Detect which cell encompasses the target text, then output its [X, Y] center coordinate. 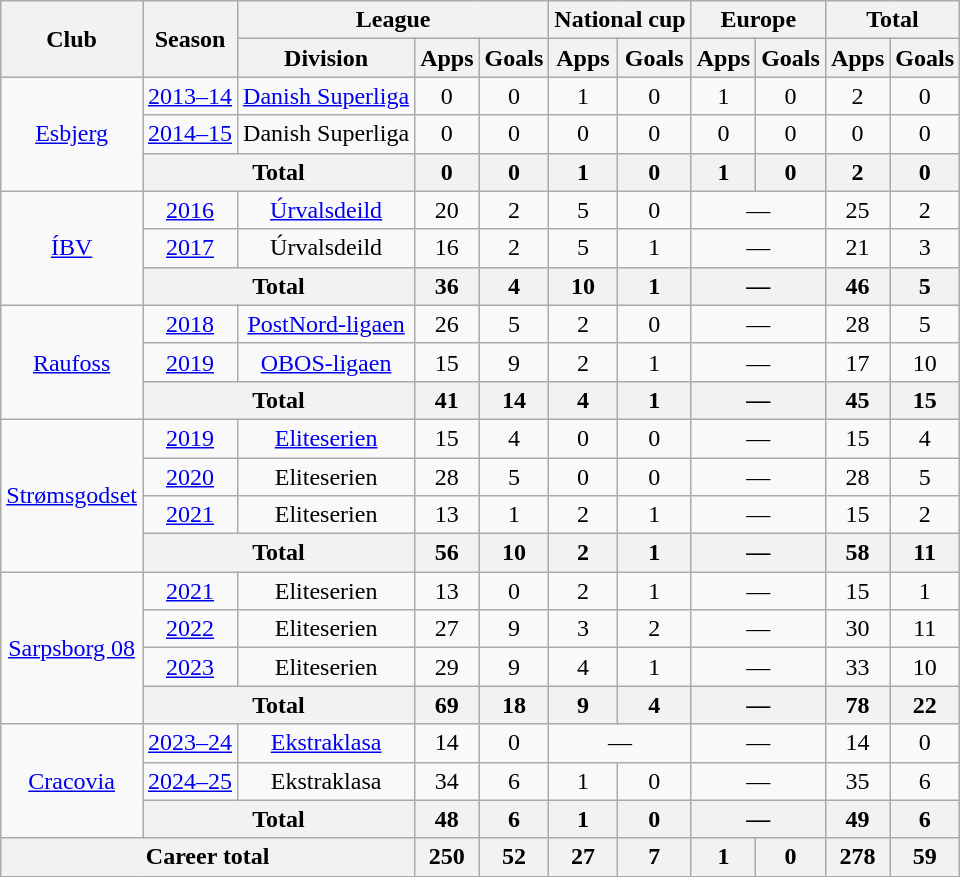
18 [514, 705]
17 [857, 362]
Europe [758, 20]
48 [447, 819]
25 [857, 210]
Strømsgodset [72, 495]
45 [857, 400]
16 [447, 248]
Raufoss [72, 362]
69 [447, 705]
58 [857, 553]
2014–15 [190, 134]
41 [447, 400]
Sarpsborg 08 [72, 648]
56 [447, 553]
OBOS-ligaen [326, 362]
2024–25 [190, 781]
22 [925, 705]
2017 [190, 248]
2023 [190, 667]
League [394, 20]
26 [447, 324]
Club [72, 39]
2022 [190, 629]
278 [857, 857]
49 [857, 819]
2020 [190, 477]
2016 [190, 210]
Division [326, 58]
52 [514, 857]
Career total [208, 857]
59 [925, 857]
Season [190, 39]
29 [447, 667]
ÍBV [72, 248]
2023–24 [190, 743]
7 [654, 857]
250 [447, 857]
Cracovia [72, 781]
46 [857, 286]
National cup [620, 20]
36 [447, 286]
30 [857, 629]
PostNord-ligaen [326, 324]
2013–14 [190, 96]
2018 [190, 324]
21 [857, 248]
34 [447, 781]
20 [447, 210]
Esbjerg [72, 134]
78 [857, 705]
35 [857, 781]
33 [857, 667]
